Capture the cell that displays the provided text and extract its (X, Y) central coordinate. 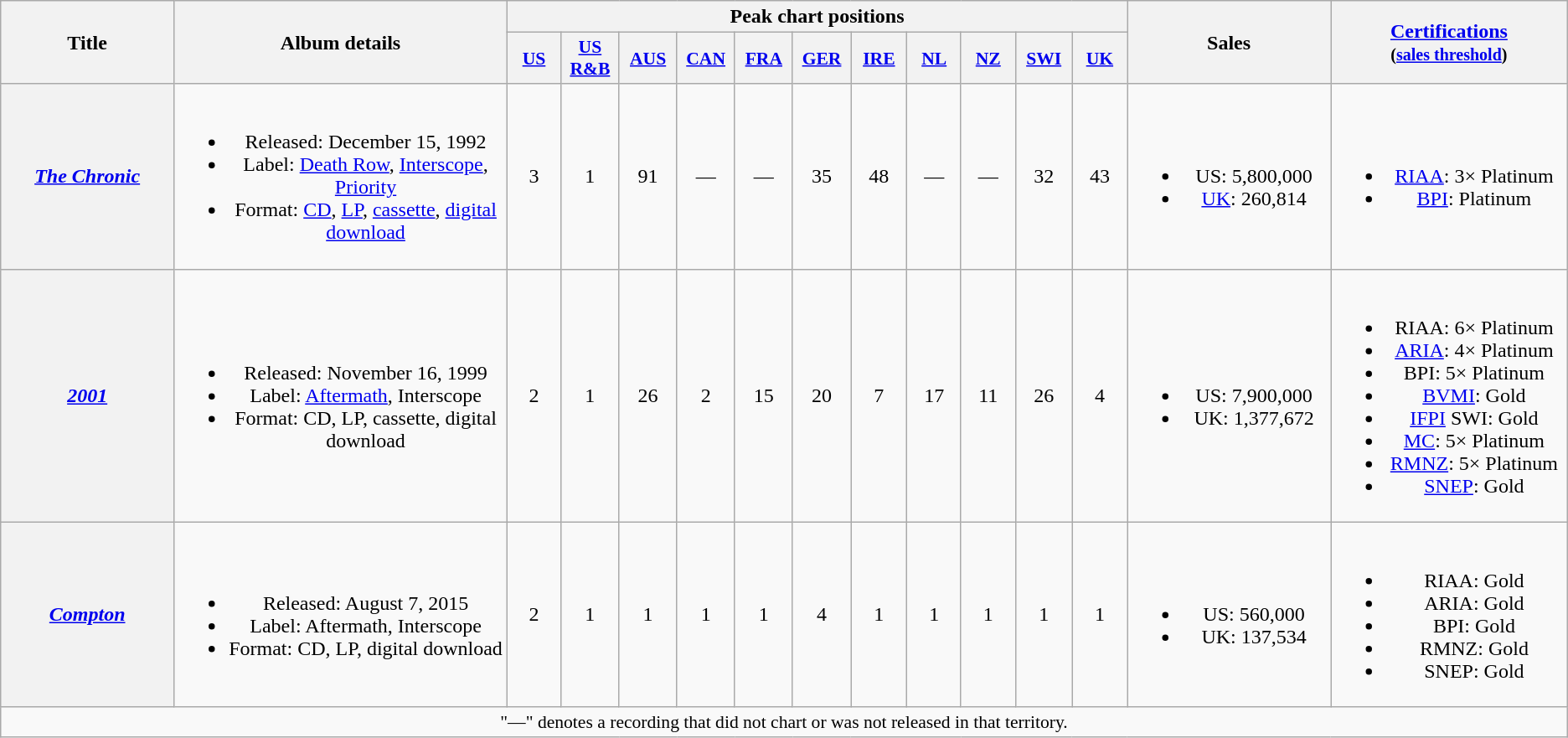
Certifications(sales threshold) (1449, 42)
3 (534, 176)
"—" denotes a recording that did not chart or was not released in that territory. (784, 722)
USR&B (590, 59)
Released: December 15, 1992Label: Death Row, Interscope, PriorityFormat: CD, LP, cassette, digital download (341, 176)
Album details (341, 42)
NZ (988, 59)
AUS (648, 59)
The Chronic (87, 176)
20 (822, 395)
43 (1099, 176)
Compton (87, 615)
91 (648, 176)
2001 (87, 395)
NL (935, 59)
UK (1099, 59)
Peak chart positions (818, 17)
Released: August 7, 2015Label: Aftermath, InterscopeFormat: CD, LP, digital download (341, 615)
11 (988, 395)
US: 560,000UK: 137,534 (1230, 615)
7 (879, 395)
SWI (1044, 59)
Title (87, 42)
US (534, 59)
RIAA: 6× PlatinumARIA: 4× PlatinumBPI: 5× PlatinumBVMI: GoldIFPI SWI: GoldMC: 5× PlatinumRMNZ: 5× PlatinumSNEP: Gold (1449, 395)
Released: November 16, 1999Label: Aftermath, InterscopeFormat: CD, LP, cassette, digital download (341, 395)
RIAA: GoldARIA: GoldBPI: GoldRMNZ: GoldSNEP: Gold (1449, 615)
15 (764, 395)
Sales (1230, 42)
17 (935, 395)
32 (1044, 176)
CAN (706, 59)
US: 5,800,000UK: 260,814 (1230, 176)
IRE (879, 59)
RIAA: 3× PlatinumBPI: Platinum (1449, 176)
FRA (764, 59)
US: 7,900,000UK: 1,377,672 (1230, 395)
35 (822, 176)
GER (822, 59)
48 (879, 176)
